Locate the cell with the specified text and output its (x, y) center coordinate. 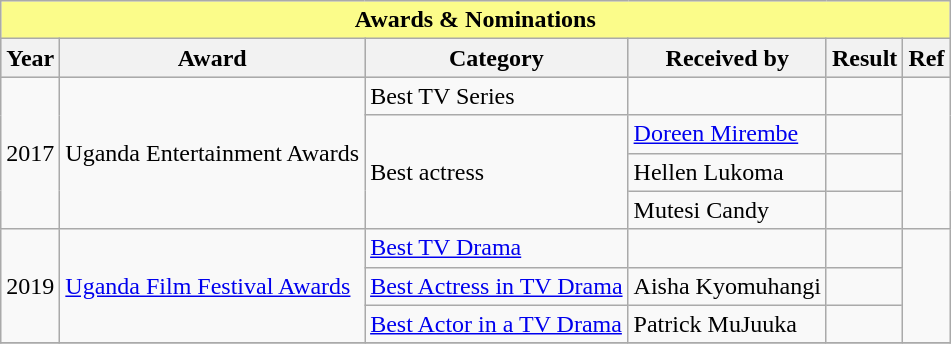
Best TV Series (496, 96)
Hellen Lukoma (727, 172)
2019 (30, 286)
Best Actress in TV Drama (496, 286)
Best TV Drama (496, 248)
Mutesi Candy (727, 210)
Patrick MuJuuka (727, 324)
Awards & Nominations (476, 20)
Year (30, 58)
Award (212, 58)
Result (864, 58)
Received by (727, 58)
Best Actor in a TV Drama (496, 324)
Category (496, 58)
2017 (30, 153)
Doreen Mirembe (727, 134)
Best actress (496, 172)
Aisha Kyomuhangi (727, 286)
Ref (926, 58)
Uganda Entertainment Awards (212, 153)
Uganda Film Festival Awards (212, 286)
